From the cell containing the given text, extract its center point as (x, y) coordinate. 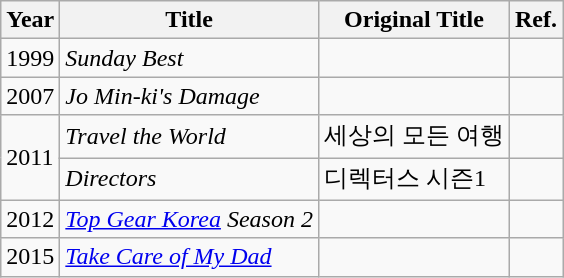
2011 (30, 158)
디렉터스 시즌1 (414, 180)
Directors (190, 180)
Year (30, 20)
1999 (30, 58)
Sunday Best (190, 58)
세상의 모든 여행 (414, 136)
Ref. (536, 20)
Original Title (414, 20)
2012 (30, 219)
Title (190, 20)
Top Gear Korea Season 2 (190, 219)
2015 (30, 257)
Travel the World (190, 136)
Take Care of My Dad (190, 257)
Jo Min-ki's Damage (190, 96)
2007 (30, 96)
